Return the [x, y] coordinate for the center point of the cell that contains the specified text.  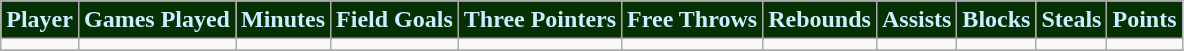
Assists [916, 20]
Rebounds [820, 20]
Games Played [156, 20]
Minutes [284, 20]
Blocks [996, 20]
Points [1144, 20]
Steals [1072, 20]
Field Goals [395, 20]
Player [40, 20]
Three Pointers [540, 20]
Free Throws [692, 20]
